For the text-containing cell, return its midpoint in (x, y) coordinate format. 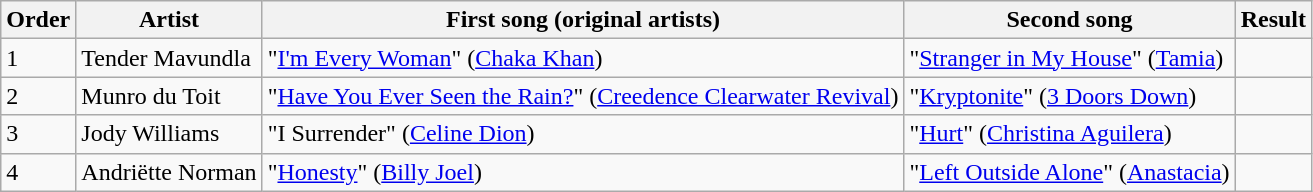
Artist (169, 20)
1 (38, 58)
2 (38, 96)
Jody Williams (169, 134)
Second song (1070, 20)
3 (38, 134)
First song (original artists) (583, 20)
Tender Mavundla (169, 58)
Munro du Toit (169, 96)
"Honesty" (Billy Joel) (583, 172)
Andriëtte Norman (169, 172)
Result (1273, 20)
"Have You Ever Seen the Rain?" (Creedence Clearwater Revival) (583, 96)
Order (38, 20)
"I Surrender" (Celine Dion) (583, 134)
"Kryptonite" (3 Doors Down) (1070, 96)
"Left Outside Alone" (Anastacia) (1070, 172)
"Stranger in My House" (Tamia) (1070, 58)
"Hurt" (Christina Aguilera) (1070, 134)
"I'm Every Woman" (Chaka Khan) (583, 58)
4 (38, 172)
